Scan for the cell matching the given text and deliver its [x, y] coordinate at center. 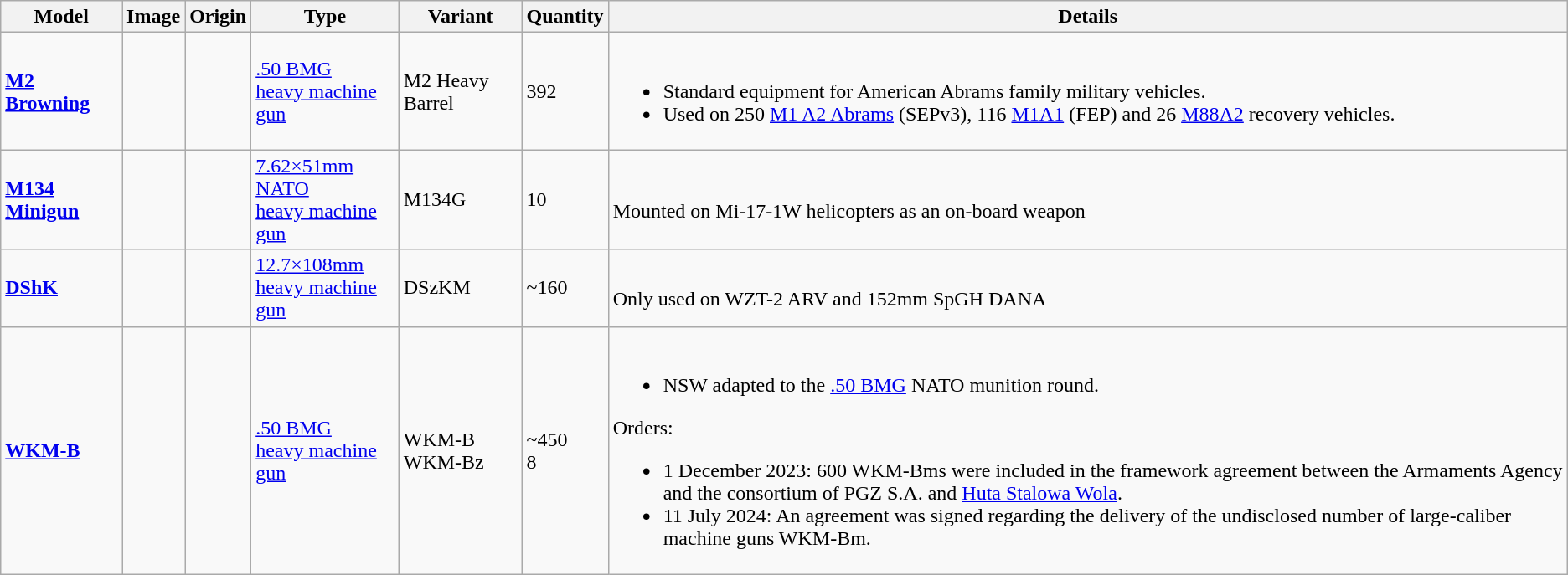
Details [1087, 17]
Image [154, 17]
Quantity [565, 17]
392 [565, 91]
12.7×108mmheavy machine gun [325, 288]
Type [325, 17]
M134 Minigun [62, 199]
WKM-BWKM-Bz [461, 450]
Only used on WZT-2 ARV and 152mm SpGH DANA [1087, 288]
7.62×51mm NATOheavy machine gun [325, 199]
DShK [62, 288]
Standard equipment for American Abrams family military vehicles.Used on 250 M1 A2 Abrams (SEPv3), 116 M1A1 (FEP) and 26 M88A2 recovery vehicles. [1087, 91]
DSzKM [461, 288]
M134G [461, 199]
~4508 [565, 450]
M2 Browning [62, 91]
M2 Heavy Barrel [461, 91]
~160 [565, 288]
Model [62, 17]
Mounted on Mi-17-1W helicopters as an on-board weapon [1087, 199]
Origin [218, 17]
10 [565, 199]
WKM-B [62, 450]
Variant [461, 17]
